Return the [x, y] coordinate for the center point of the cell that contains the specified text.  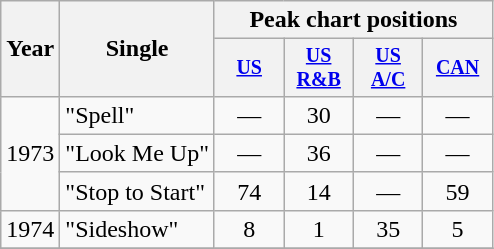
CAN [458, 68]
"Sideshow" [138, 229]
30 [318, 115]
36 [318, 153]
14 [318, 191]
"Stop to Start" [138, 191]
74 [248, 191]
1973 [30, 153]
"Spell" [138, 115]
Year [30, 49]
59 [458, 191]
Peak chart positions [353, 20]
"Look Me Up" [138, 153]
5 [458, 229]
USA/C [388, 68]
Single [138, 49]
35 [388, 229]
8 [248, 229]
USR&B [318, 68]
1974 [30, 229]
1 [318, 229]
US [248, 68]
